Extract the (x, y) coordinate from the center of the cell holding the provided text.  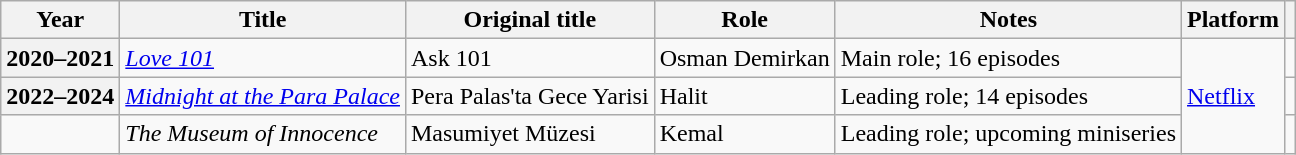
Kemal (744, 134)
Ask 101 (530, 58)
Leading role; 14 episodes (1008, 96)
The Museum of Innocence (263, 134)
2020–2021 (60, 58)
Original title (530, 20)
Main role; 16 episodes (1008, 58)
Masumiyet Müzesi (530, 134)
Pera Palas'ta Gece Yarisi (530, 96)
Osman Demirkan (744, 58)
Love 101 (263, 58)
Platform (1234, 20)
Year (60, 20)
Role (744, 20)
Leading role; upcoming miniseries (1008, 134)
2022–2024 (60, 96)
Netflix (1234, 96)
Notes (1008, 20)
Title (263, 20)
Midnight at the Para Palace (263, 96)
Halit (744, 96)
